Scan for the cell matching the given text and deliver its (X, Y) coordinate at center. 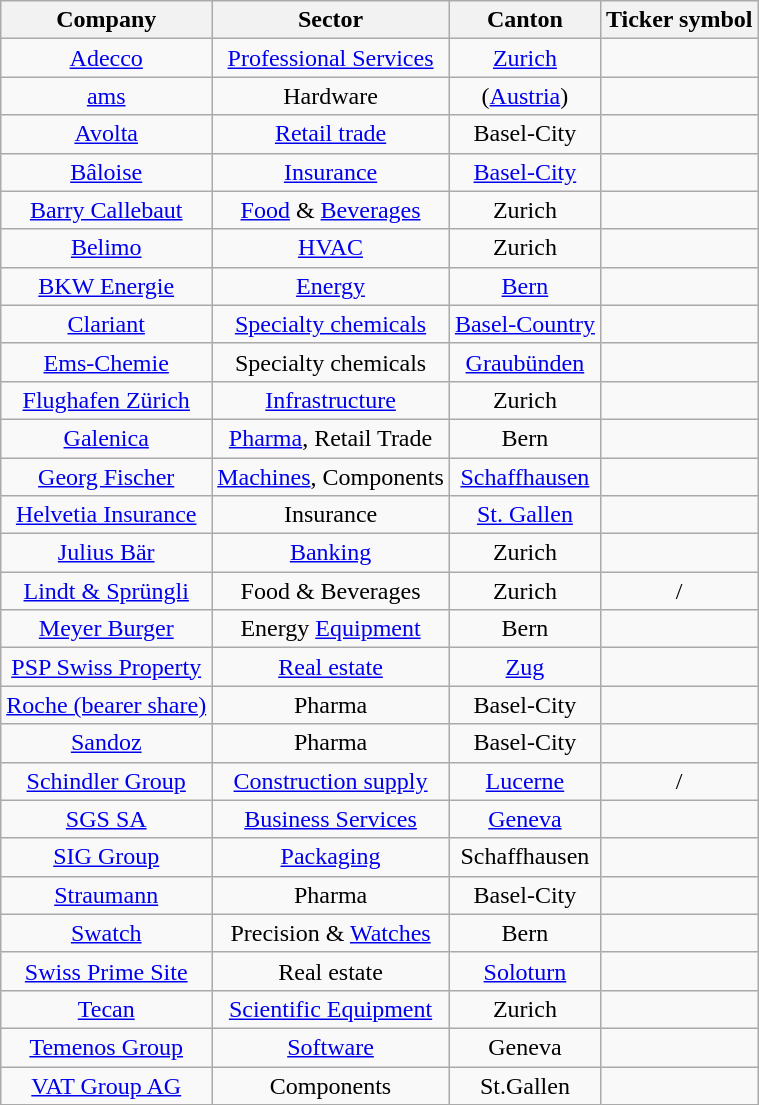
Lucerne (524, 781)
BKW Energie (106, 286)
PSP Swiss Property (106, 667)
Pharma, Retail Trade (331, 438)
Scientific Equipment (331, 1009)
Belimo (106, 248)
Zug (524, 667)
Straumann (106, 895)
Ticker symbol (679, 20)
Roche (bearer share) (106, 705)
Adecco (106, 58)
Lindt & Sprüngli (106, 591)
Professional Services (331, 58)
Company (106, 20)
Construction supply (331, 781)
Basel-Country (524, 324)
Swiss Prime Site (106, 971)
Hardware (331, 96)
Sector (331, 20)
Barry Callebaut (106, 210)
Retail trade (331, 134)
Soloturn (524, 971)
SGS SA (106, 819)
Machines, Components (331, 477)
Ems-Chemie (106, 362)
Canton (524, 20)
Energy Equipment (331, 629)
Julius Bär (106, 553)
Packaging (331, 857)
Bâloise (106, 172)
Tecan (106, 1009)
Meyer Burger (106, 629)
St. Gallen (524, 515)
Energy (331, 286)
VAT Group AG (106, 1085)
Clariant (106, 324)
Business Services (331, 819)
Infrastructure (331, 400)
Graubünden (524, 362)
St.Gallen (524, 1085)
Avolta (106, 134)
Schindler Group (106, 781)
SIG Group (106, 857)
Flughafen Zürich (106, 400)
Components (331, 1085)
Software (331, 1047)
Banking (331, 553)
Swatch (106, 933)
Galenica (106, 438)
Georg Fischer (106, 477)
ams (106, 96)
Precision & Watches (331, 933)
Helvetia Insurance (106, 515)
(Austria) (524, 96)
Sandoz (106, 743)
HVAC (331, 248)
Temenos Group (106, 1047)
